Detect which cell encompasses the target text, then output its [X, Y] center coordinate. 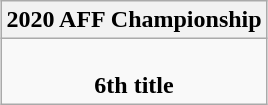
2020 AFF Championship [134, 20]
6th title [134, 72]
